Locate the cell with the specified text and output its [X, Y] center coordinate. 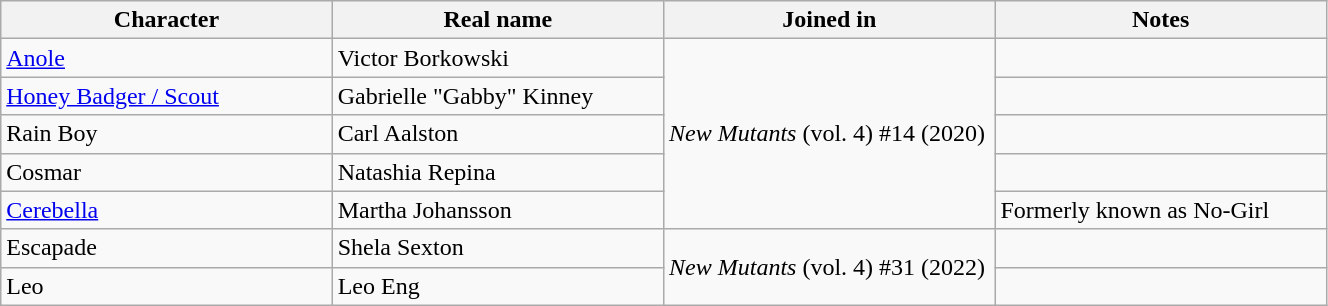
Leo Eng [498, 286]
Notes [1160, 20]
Joined in [830, 20]
Escapade [166, 248]
Rain Boy [166, 134]
Cerebella [166, 210]
Gabrielle "Gabby" Kinney [498, 96]
Leo [166, 286]
Formerly known as No-Girl [1160, 210]
Martha Johansson [498, 210]
Character [166, 20]
Carl Aalston [498, 134]
Real name [498, 20]
Victor Borkowski [498, 58]
Cosmar [166, 172]
Honey Badger / Scout [166, 96]
New Mutants (vol. 4) #14 (2020) [830, 134]
Anole [166, 58]
Natashia Repina [498, 172]
New Mutants (vol. 4) #31 (2022) [830, 267]
Shela Sexton [498, 248]
